Find where the given text appears and provide that cell's center as [x, y] coordinate. 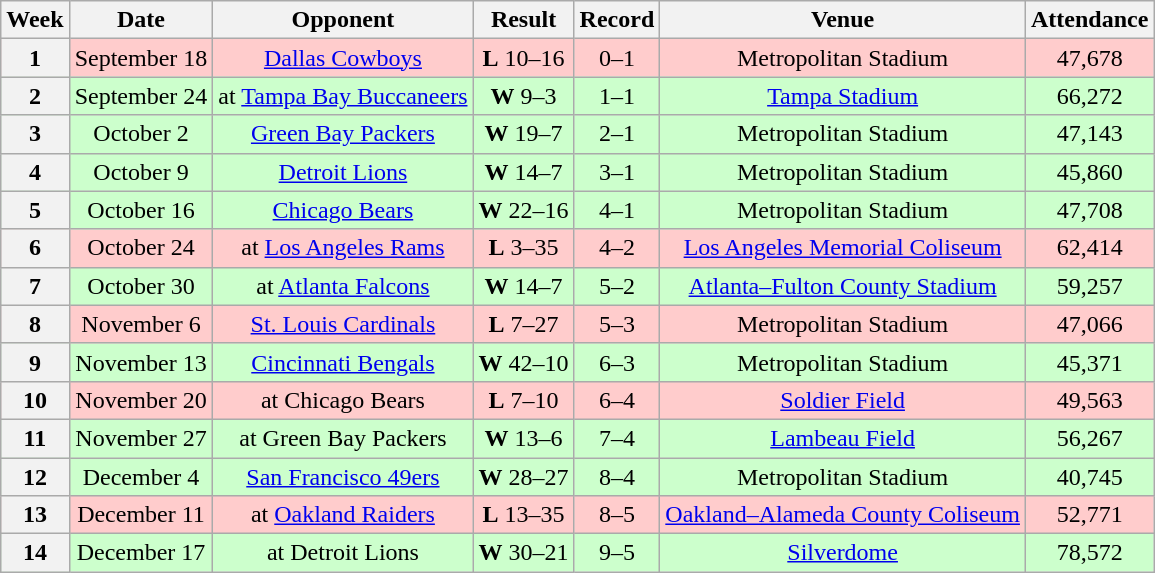
3–1 [617, 172]
L 7–27 [524, 324]
52,771 [1089, 515]
St. Louis Cardinals [343, 324]
Dallas Cowboys [343, 58]
11 [35, 438]
Oakland–Alameda County Coliseum [843, 515]
October 30 [141, 286]
at Detroit Lions [343, 553]
59,257 [1089, 286]
78,572 [1089, 553]
November 6 [141, 324]
October 16 [141, 210]
Attendance [1089, 20]
Opponent [343, 20]
47,143 [1089, 134]
W 19–7 [524, 134]
5 [35, 210]
6–3 [617, 362]
December 17 [141, 553]
14 [35, 553]
Detroit Lions [343, 172]
October 9 [141, 172]
December 4 [141, 477]
at Tampa Bay Buccaneers [343, 96]
Week [35, 20]
Venue [843, 20]
47,066 [1089, 324]
9–5 [617, 553]
Silverdome [843, 553]
45,860 [1089, 172]
W 30–21 [524, 553]
Date [141, 20]
November 20 [141, 400]
W 42–10 [524, 362]
October 2 [141, 134]
Los Angeles Memorial Coliseum [843, 248]
L 3–35 [524, 248]
at Atlanta Falcons [343, 286]
W 9–3 [524, 96]
47,678 [1089, 58]
at Oakland Raiders [343, 515]
at Green Bay Packers [343, 438]
7–4 [617, 438]
3 [35, 134]
Soldier Field [843, 400]
8–4 [617, 477]
4 [35, 172]
Green Bay Packers [343, 134]
8–5 [617, 515]
Tampa Stadium [843, 96]
4–2 [617, 248]
W 13–6 [524, 438]
Result [524, 20]
L 10–16 [524, 58]
5–2 [617, 286]
6–4 [617, 400]
November 13 [141, 362]
45,371 [1089, 362]
October 24 [141, 248]
September 18 [141, 58]
2 [35, 96]
November 27 [141, 438]
4–1 [617, 210]
0–1 [617, 58]
W 22–16 [524, 210]
10 [35, 400]
47,708 [1089, 210]
8 [35, 324]
56,267 [1089, 438]
Cincinnati Bengals [343, 362]
September 24 [141, 96]
1 [35, 58]
66,272 [1089, 96]
L 7–10 [524, 400]
December 11 [141, 515]
7 [35, 286]
W 28–27 [524, 477]
40,745 [1089, 477]
Chicago Bears [343, 210]
Lambeau Field [843, 438]
12 [35, 477]
6 [35, 248]
49,563 [1089, 400]
2–1 [617, 134]
13 [35, 515]
5–3 [617, 324]
at Los Angeles Rams [343, 248]
Record [617, 20]
L 13–35 [524, 515]
1–1 [617, 96]
62,414 [1089, 248]
San Francisco 49ers [343, 477]
9 [35, 362]
at Chicago Bears [343, 400]
Atlanta–Fulton County Stadium [843, 286]
